Search for the cell housing the specified text and yield its [x, y] center coordinate. 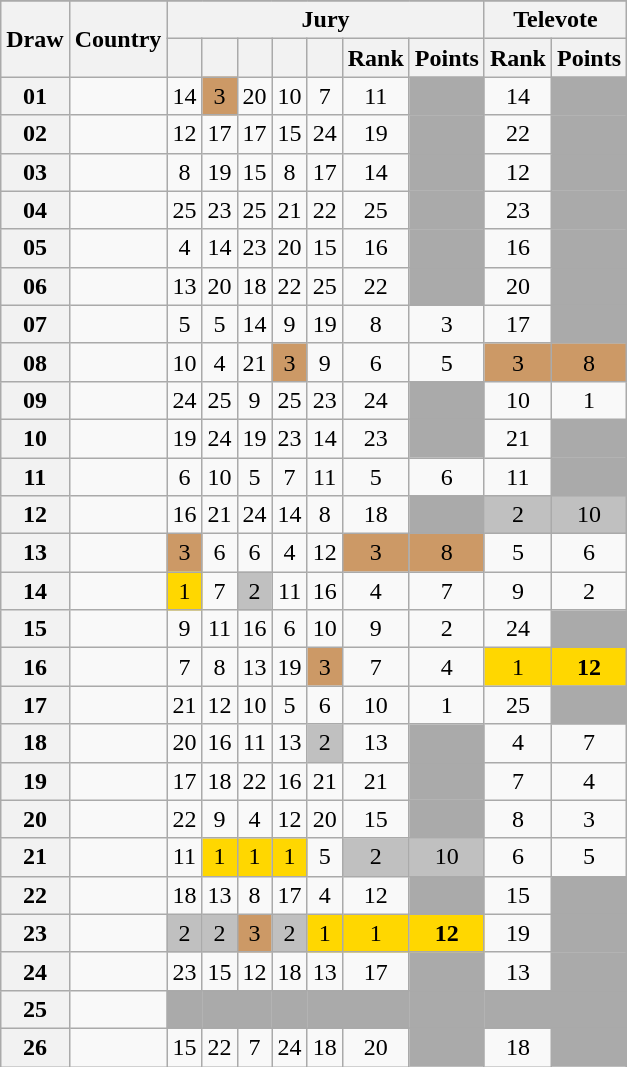
07 [35, 324]
09 [35, 400]
Televote [555, 20]
08 [35, 362]
02 [35, 134]
26 [35, 1047]
06 [35, 286]
01 [35, 96]
03 [35, 172]
Draw [35, 39]
04 [35, 210]
05 [35, 248]
Country [118, 39]
Jury [326, 20]
